Provide the [X, Y] coordinate of the cell's center where the given text is located.  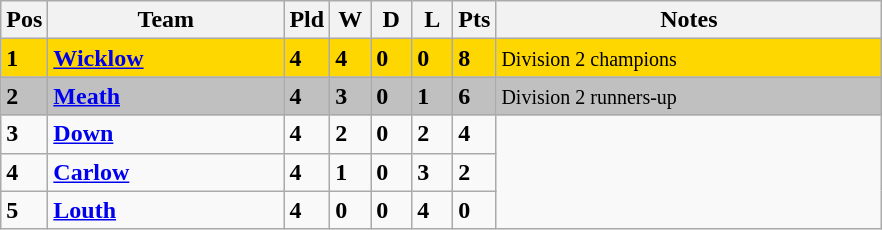
5 [24, 210]
Pts [474, 20]
Division 2 runners-up [689, 96]
D [392, 20]
Wicklow [166, 58]
Meath [166, 96]
Pld [307, 20]
Carlow [166, 172]
Down [166, 134]
6 [474, 96]
Team [166, 20]
L [432, 20]
Notes [689, 20]
Division 2 champions [689, 58]
W [350, 20]
8 [474, 58]
Pos [24, 20]
Louth [166, 210]
